From the cell containing the given text, extract its center point as [X, Y] coordinate. 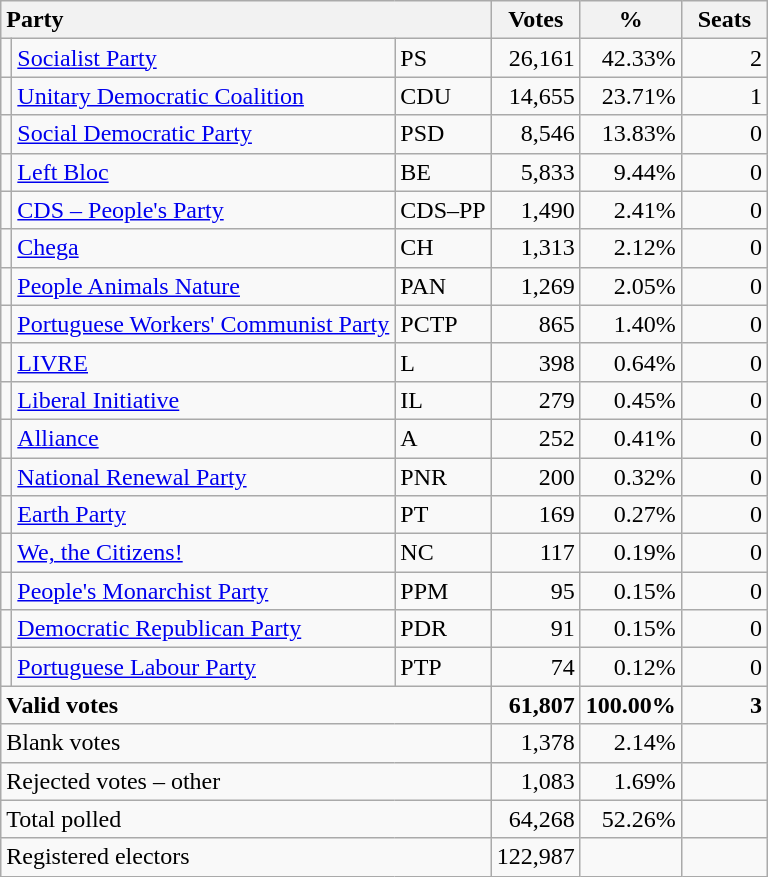
0.41% [630, 438]
National Renewal Party [204, 477]
% [630, 20]
122,987 [536, 857]
13.83% [630, 134]
Rejected votes – other [246, 781]
865 [536, 324]
0.12% [630, 667]
1,269 [536, 286]
1 [724, 96]
252 [536, 438]
169 [536, 515]
3 [724, 705]
A [443, 438]
Valid votes [246, 705]
PT [443, 515]
PDR [443, 629]
Earth Party [204, 515]
100.00% [630, 705]
1.40% [630, 324]
95 [536, 591]
1,378 [536, 743]
Total polled [246, 819]
NC [443, 553]
PS [443, 58]
Left Bloc [204, 172]
Blank votes [246, 743]
CDU [443, 96]
23.71% [630, 96]
5,833 [536, 172]
9.44% [630, 172]
42.33% [630, 58]
CDS – People's Party [204, 210]
1,083 [536, 781]
PSD [443, 134]
0.32% [630, 477]
PNR [443, 477]
Party [246, 20]
398 [536, 362]
2.14% [630, 743]
61,807 [536, 705]
We, the Citizens! [204, 553]
26,161 [536, 58]
PAN [443, 286]
2.12% [630, 248]
People Animals Nature [204, 286]
Seats [724, 20]
Social Democratic Party [204, 134]
Registered electors [246, 857]
Socialist Party [204, 58]
PPM [443, 591]
Portuguese Workers' Communist Party [204, 324]
Democratic Republican Party [204, 629]
279 [536, 400]
91 [536, 629]
0.19% [630, 553]
Portuguese Labour Party [204, 667]
BE [443, 172]
Chega [204, 248]
Alliance [204, 438]
People's Monarchist Party [204, 591]
200 [536, 477]
CDS–PP [443, 210]
2.05% [630, 286]
8,546 [536, 134]
1,490 [536, 210]
PTP [443, 667]
64,268 [536, 819]
0.45% [630, 400]
117 [536, 553]
L [443, 362]
2 [724, 58]
1.69% [630, 781]
Votes [536, 20]
14,655 [536, 96]
0.64% [630, 362]
IL [443, 400]
Unitary Democratic Coalition [204, 96]
PCTP [443, 324]
LIVRE [204, 362]
2.41% [630, 210]
74 [536, 667]
CH [443, 248]
Liberal Initiative [204, 400]
0.27% [630, 515]
1,313 [536, 248]
52.26% [630, 819]
